For the text-containing cell, return its midpoint in [x, y] coordinate format. 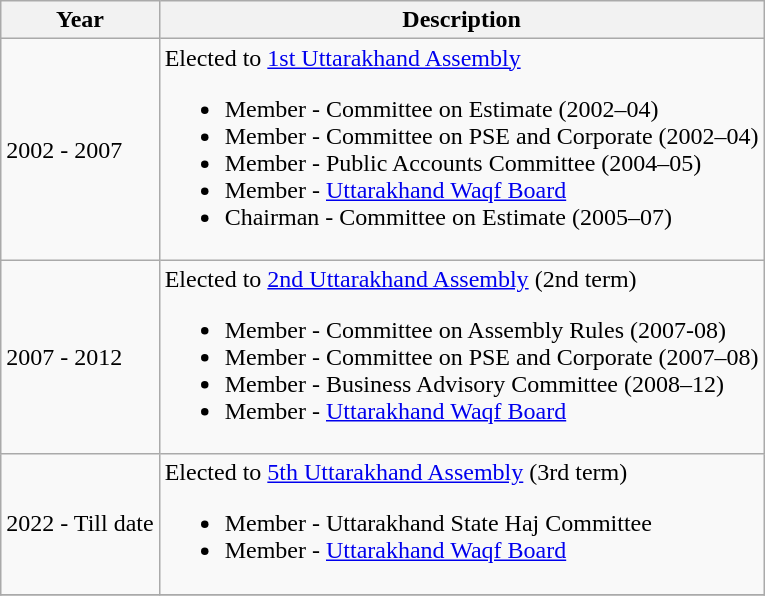
Year [80, 20]
Description [462, 20]
2022 - Till date [80, 524]
2002 - 2007 [80, 150]
2007 - 2012 [80, 357]
Elected to 5th Uttarakhand Assembly (3rd term)Member - Uttarakhand State Haj CommitteeMember - Uttarakhand Waqf Board [462, 524]
